Extract the (X, Y) coordinate from the center of the cell holding the provided text.  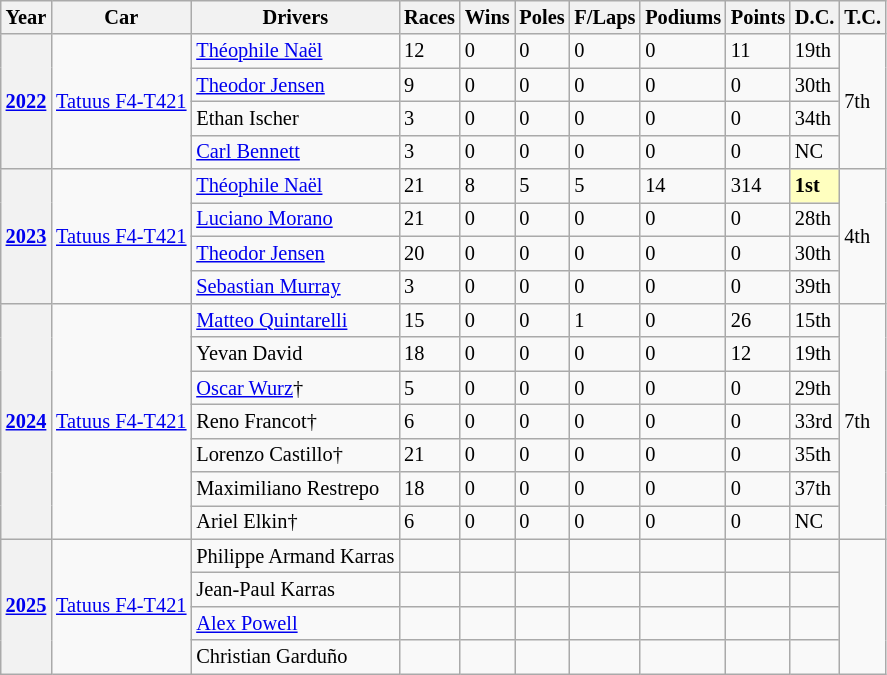
F/Laps (604, 17)
Oscar Wurz† (295, 388)
Matteo Quintarelli (295, 320)
9 (430, 85)
2023 (26, 236)
Maximiliano Restrepo (295, 489)
Year (26, 17)
Lorenzo Castillo† (295, 455)
Christian Garduño (295, 657)
28th (814, 219)
Reno Francot† (295, 421)
Luciano Morano (295, 219)
35th (814, 455)
314 (758, 186)
1 (604, 320)
Podiums (683, 17)
15th (814, 320)
Alex Powell (295, 623)
11 (758, 51)
Races (430, 17)
29th (814, 388)
14 (683, 186)
Jean-Paul Karras (295, 589)
Poles (542, 17)
39th (814, 287)
Ethan Ischer (295, 118)
Car (121, 17)
37th (814, 489)
Points (758, 17)
34th (814, 118)
Drivers (295, 17)
26 (758, 320)
Sebastian Murray (295, 287)
20 (430, 253)
4th (862, 236)
Yevan David (295, 354)
8 (488, 186)
2024 (26, 421)
Ariel Elkin† (295, 522)
T.C. (862, 17)
Philippe Armand Karras (295, 556)
2022 (26, 102)
Carl Bennett (295, 152)
1st (814, 186)
33rd (814, 421)
15 (430, 320)
Wins (488, 17)
2025 (26, 606)
D.C. (814, 17)
